From the cell containing the given text, extract its center point as [X, Y] coordinate. 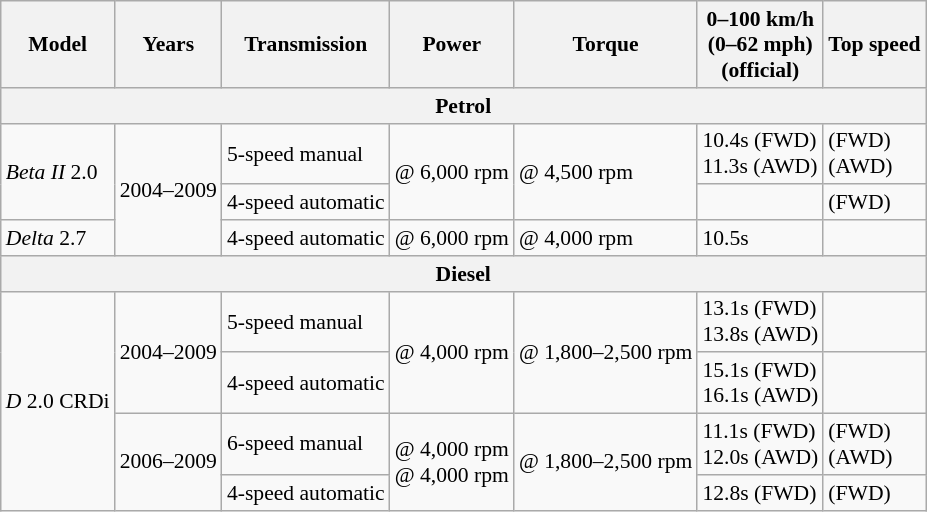
0–100 km/h(0–62 mph)(official) [760, 44]
Power [452, 44]
Torque [606, 44]
Diesel [464, 274]
D 2.0 CRDi [58, 400]
10.5s [760, 238]
Beta II 2.0 [58, 172]
11.1s (FWD)12.0s (AWD) [760, 444]
15.1s (FWD)16.1s (AWD) [760, 384]
6-speed manual [306, 444]
Petrol [464, 106]
Transmission [306, 44]
@ 4,000 rpm @ 4,000 rpm [452, 462]
Years [168, 44]
@ 4,500 rpm [606, 172]
Model [58, 44]
Delta 2.7 [58, 238]
13.1s (FWD)13.8s (AWD) [760, 322]
10.4s (FWD)11.3s (AWD) [760, 154]
2006–2009 [168, 462]
12.8s (FWD) [760, 493]
Top speed [874, 44]
